Identify which cell holds the provided text, then report its (X, Y) central coordinate. 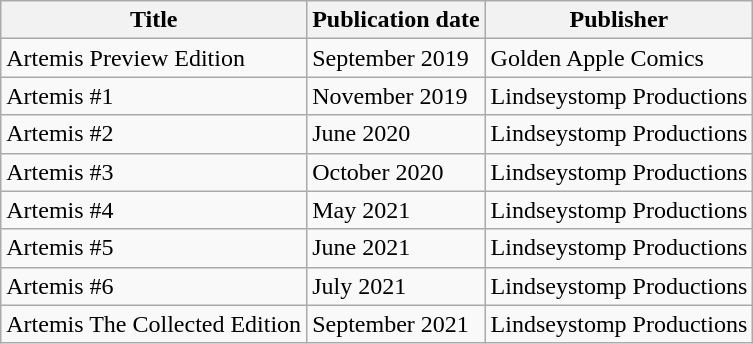
Artemis #4 (154, 210)
Publisher (619, 20)
June 2020 (396, 134)
Golden Apple Comics (619, 58)
Artemis #1 (154, 96)
Artemis #6 (154, 286)
Artemis #5 (154, 248)
October 2020 (396, 172)
Artemis #2 (154, 134)
September 2019 (396, 58)
September 2021 (396, 324)
Artemis #3 (154, 172)
July 2021 (396, 286)
May 2021 (396, 210)
Artemis The Collected Edition (154, 324)
November 2019 (396, 96)
Title (154, 20)
June 2021 (396, 248)
Artemis Preview Edition (154, 58)
Publication date (396, 20)
